Output the (x, y) coordinate of the center of the cell containing the given text.  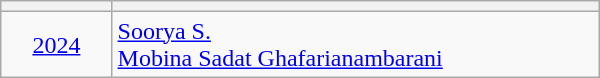
Soorya S. Mobina Sadat Ghafarianambarani (356, 44)
2024 (56, 44)
